Extract the [X, Y] coordinate from the center of the cell holding the provided text.  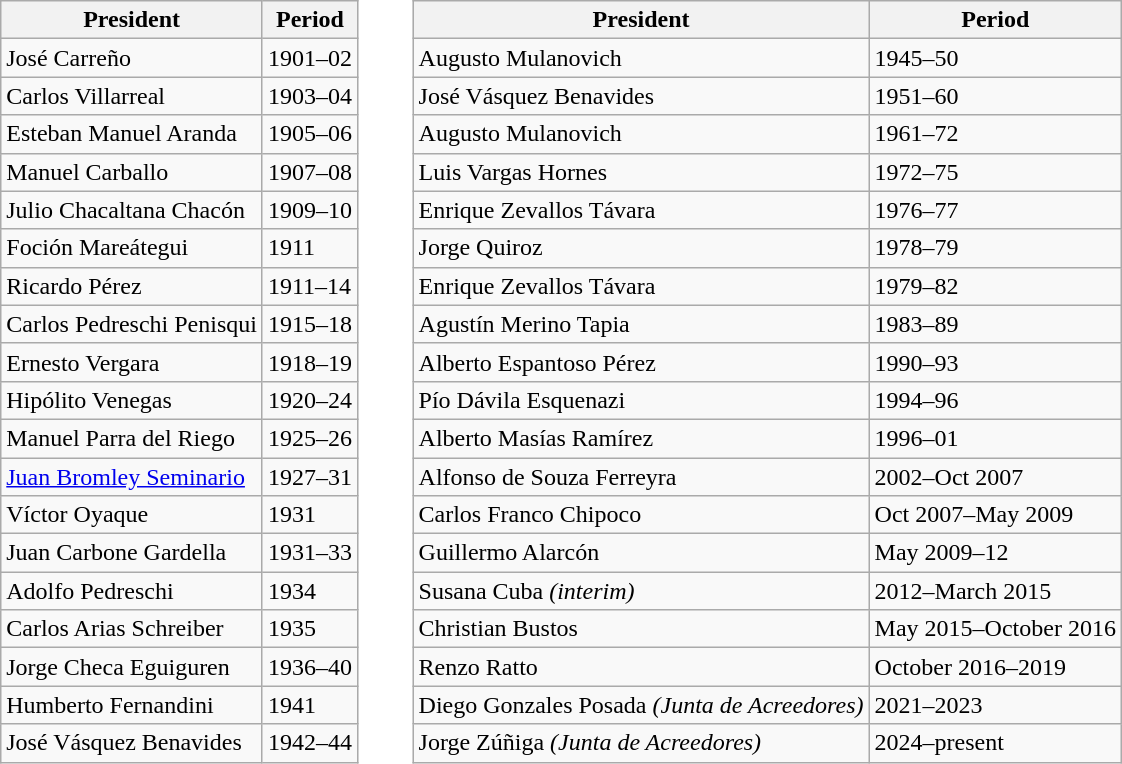
1976–77 [995, 210]
Jorge Quiroz [641, 248]
Adolfo Pedreschi [132, 591]
1979–82 [995, 286]
1931–33 [310, 553]
Carlos Franco Chipoco [641, 515]
1925–26 [310, 438]
1983–89 [995, 324]
1961–72 [995, 134]
1936–40 [310, 667]
Manuel Carballo [132, 172]
1931 [310, 515]
Alfonso de Souza Ferreyra [641, 477]
1978–79 [995, 248]
2021–2023 [995, 705]
2002–Oct 2007 [995, 477]
Julio Chacaltana Chacón [132, 210]
1911 [310, 248]
May 2015–October 2016 [995, 629]
Luis Vargas Hornes [641, 172]
1909–10 [310, 210]
Humberto Fernandini [132, 705]
2012–March 2015 [995, 591]
1903–04 [310, 96]
Guillermo Alarcón [641, 553]
1935 [310, 629]
Pío Dávila Esquenazi [641, 400]
Esteban Manuel Aranda [132, 134]
1915–18 [310, 324]
1918–19 [310, 362]
1951–60 [995, 96]
1907–08 [310, 172]
Jorge Checa Eguiguren [132, 667]
Víctor Oyaque [132, 515]
Oct 2007–May 2009 [995, 515]
1945–50 [995, 58]
Hipólito Venegas [132, 400]
October 2016–2019 [995, 667]
Christian Bustos [641, 629]
Renzo Ratto [641, 667]
1941 [310, 705]
Juan Bromley Seminario [132, 477]
1972–75 [995, 172]
Ricardo Pérez [132, 286]
Alberto Espantoso Pérez [641, 362]
1990–93 [995, 362]
José Carreño [132, 58]
Susana Cuba (interim) [641, 591]
May 2009–12 [995, 553]
Alberto Masías Ramírez [641, 438]
1934 [310, 591]
Foción Mareátegui [132, 248]
Agustín Merino Tapia [641, 324]
Juan Carbone Gardella [132, 553]
Ernesto Vergara [132, 362]
Carlos Pedreschi Penisqui [132, 324]
1994–96 [995, 400]
1911–14 [310, 286]
1927–31 [310, 477]
2024–present [995, 743]
1996–01 [995, 438]
Manuel Parra del Riego [132, 438]
1920–24 [310, 400]
1942–44 [310, 743]
Diego Gonzales Posada (Junta de Acreedores) [641, 705]
Jorge Zúñiga (Junta de Acreedores) [641, 743]
1901–02 [310, 58]
Carlos Villarreal [132, 96]
1905–06 [310, 134]
Carlos Arias Schreiber [132, 629]
